Pinpoint the cell where the given text exists, returning its [X, Y] midpoint coordinate. 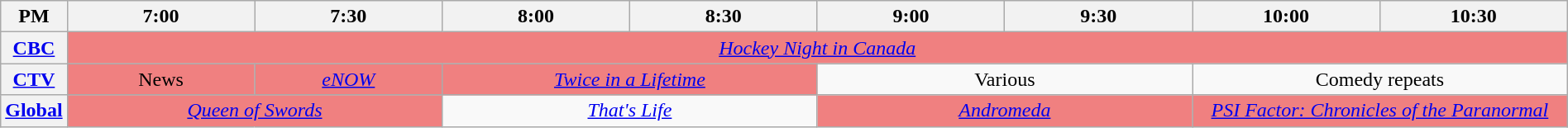
10:30 [1474, 17]
8:30 [723, 17]
Global [34, 111]
CTV [34, 79]
News [160, 79]
9:30 [1098, 17]
7:30 [349, 17]
Hockey Night in Canada [817, 48]
CBC [34, 48]
9:00 [911, 17]
PM [34, 17]
Andromeda [1004, 111]
Various [1004, 79]
Comedy repeats [1380, 79]
10:00 [1287, 17]
Queen of Swords [255, 111]
That's Life [630, 111]
Twice in a Lifetime [630, 79]
PSI Factor: Chronicles of the Paranormal [1380, 111]
eNOW [349, 79]
8:00 [536, 17]
7:00 [160, 17]
